Provide the [x, y] coordinate of the cell's center where the given text is located.  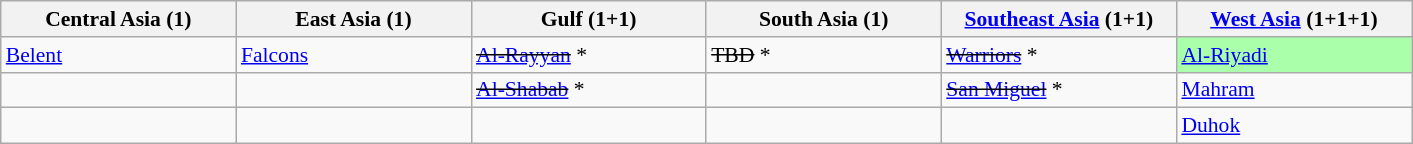
Warriors * [1058, 55]
West Asia (1+1+1) [1294, 19]
East Asia (1) [354, 19]
Central Asia (1) [118, 19]
Al-Riyadi [1294, 55]
Al-Rayyan * [588, 55]
San Miguel * [1058, 90]
Gulf (1+1) [588, 19]
Mahram [1294, 90]
Belent [118, 55]
South Asia (1) [824, 19]
Duhok [1294, 126]
Southeast Asia (1+1) [1058, 19]
Al-Shabab * [588, 90]
Falcons [354, 55]
TBD * [824, 55]
